Capture the cell that displays the provided text and extract its (x, y) central coordinate. 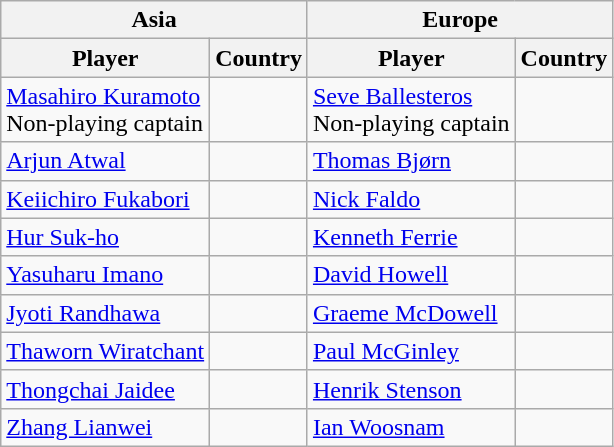
Thomas Bjørn (411, 161)
Paul McGinley (411, 351)
Jyoti Randhawa (106, 313)
Nick Faldo (411, 199)
Keiichiro Fukabori (106, 199)
Henrik Stenson (411, 389)
Thaworn Wiratchant (106, 351)
David Howell (411, 275)
Asia (154, 20)
Graeme McDowell (411, 313)
Hur Suk-ho (106, 237)
Seve BallesterosNon-playing captain (411, 110)
Zhang Lianwei (106, 427)
Ian Woosnam (411, 427)
Thongchai Jaidee (106, 389)
Arjun Atwal (106, 161)
Kenneth Ferrie (411, 237)
Masahiro KuramotoNon-playing captain (106, 110)
Europe (460, 20)
Yasuharu Imano (106, 275)
